Search for the cell housing the specified text and yield its (X, Y) center coordinate. 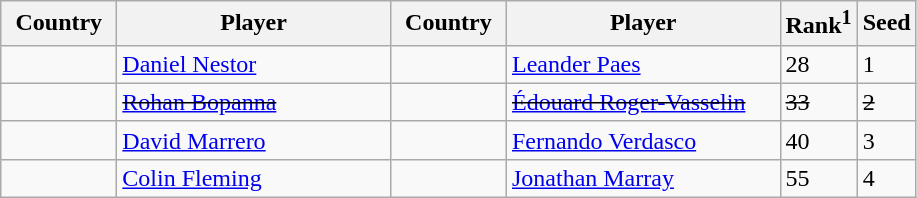
4 (886, 178)
28 (818, 64)
Fernando Verdasco (643, 140)
2 (886, 102)
Rank1 (818, 24)
33 (818, 102)
Colin Fleming (254, 178)
1 (886, 64)
55 (818, 178)
Rohan Bopanna (254, 102)
Jonathan Marray (643, 178)
Leander Paes (643, 64)
Daniel Nestor (254, 64)
Édouard Roger-Vasselin (643, 102)
Seed (886, 24)
40 (818, 140)
David Marrero (254, 140)
3 (886, 140)
